Find where the given text appears and provide that cell's center as (X, Y) coordinate. 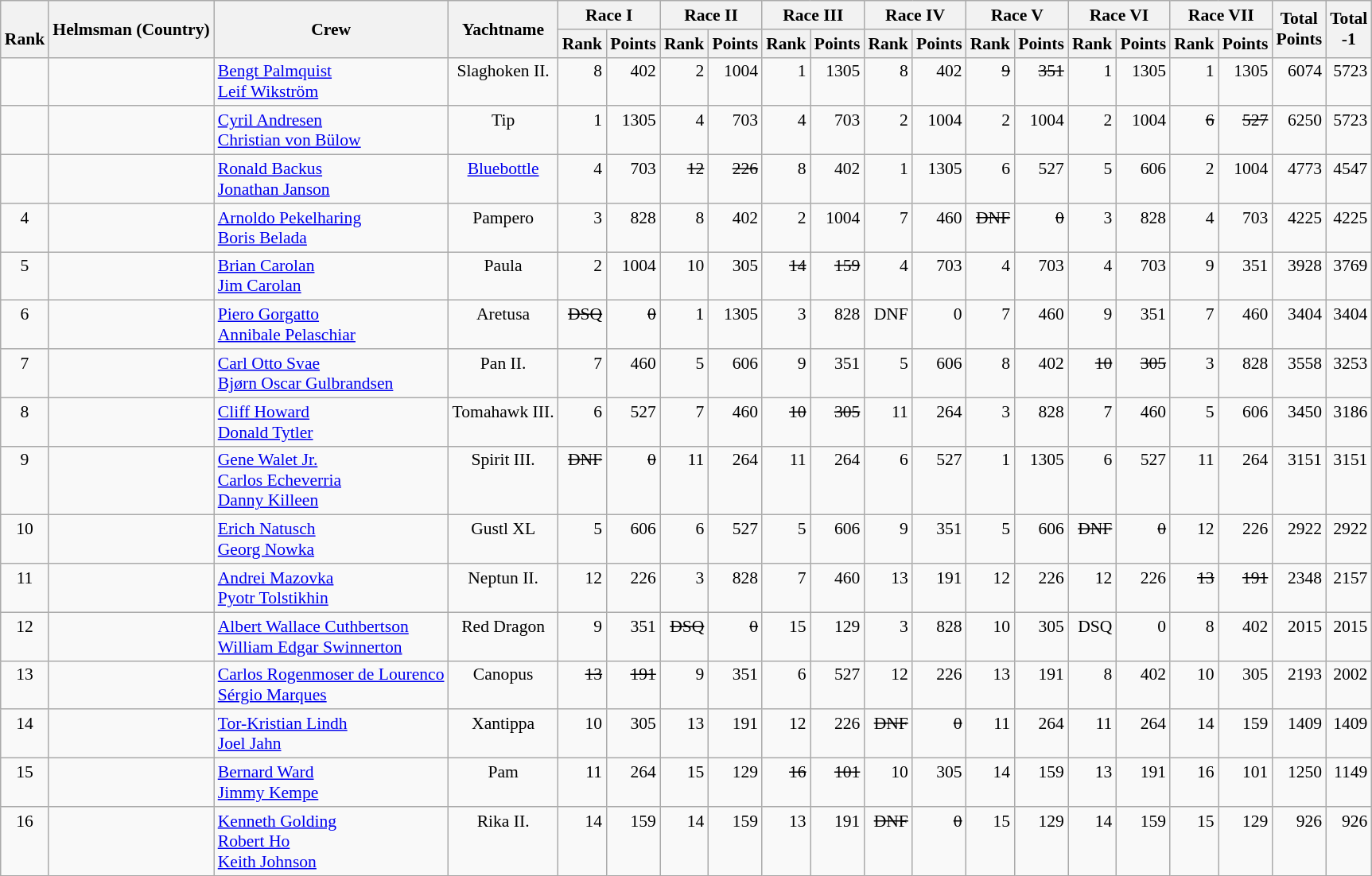
Piero Gorgatto Annibale Pelaschiar (331, 324)
4547 (1349, 180)
1250 (1299, 782)
Race III (813, 15)
Tor-Kristian Lindh Joel Jahn (331, 735)
Neptun II. (503, 588)
Race II (711, 15)
Brian Carolan Jim Carolan (331, 277)
4773 (1299, 180)
1149 (1349, 782)
2002 (1349, 685)
3769 (1349, 277)
Total-1 (1349, 29)
Cyril Andresen Christian von Bülow (331, 130)
2193 (1299, 685)
Erich Natusch Georg Nowka (331, 539)
Carlos Rogenmoser de Lourenco Sérgio Marques (331, 685)
Rika II. (503, 841)
Cliff Howard Donald Tytler (331, 421)
Gustl XL (503, 539)
6250 (1299, 130)
Bluebottle (503, 180)
Yachtname (503, 29)
Bernard Ward Jimmy Kempe (331, 782)
6074 (1299, 81)
Albert Wallace Cuthbertson William Edgar Swinnerton (331, 636)
Aretusa (503, 324)
3186 (1349, 421)
Spirit III. (503, 480)
2348 (1299, 588)
Race VI (1119, 15)
3928 (1299, 277)
Race I (609, 15)
Pam (503, 782)
Kenneth Golding Robert Ho Keith Johnson (331, 841)
Gene Walet Jr. Carlos Echeverria Danny Killeen (331, 480)
Tip (503, 130)
3558 (1299, 374)
Andrei Mazovka Pyotr Tolstikhin (331, 588)
Pan II. (503, 374)
Canopus (503, 685)
3450 (1299, 421)
Paula (503, 277)
Race V (1017, 15)
Bengt Palmquist Leif Wikström (331, 81)
Slaghoken II. (503, 81)
Arnoldo Pekelharing Boris Belada (331, 227)
Crew (331, 29)
Tomahawk III. (503, 421)
Ronald Backus Jonathan Janson (331, 180)
Pampero (503, 227)
Carl Otto Svae Bjørn Oscar Gulbrandsen (331, 374)
Helmsman (Country) (130, 29)
Xantippa (503, 735)
Race VII (1221, 15)
Red Dragon (503, 636)
2157 (1349, 588)
Race IV (915, 15)
3253 (1349, 374)
Total Points (1299, 29)
